From the cell containing the given text, extract its center point as [X, Y] coordinate. 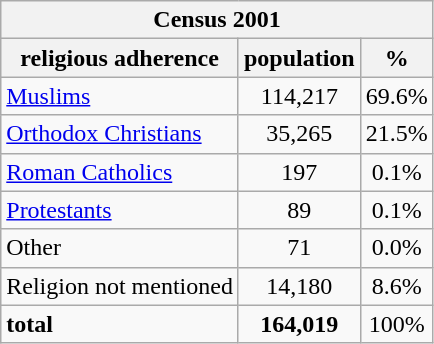
religious adherence [120, 58]
8.6% [396, 286]
89 [299, 210]
14,180 [299, 286]
Other [120, 248]
Census 2001 [218, 20]
Orthodox Christians [120, 134]
total [120, 324]
21.5% [396, 134]
0.0% [396, 248]
100% [396, 324]
population [299, 58]
71 [299, 248]
114,217 [299, 96]
% [396, 58]
35,265 [299, 134]
69.6% [396, 96]
Roman Catholics [120, 172]
Protestants [120, 210]
197 [299, 172]
Religion not mentioned [120, 286]
Muslims [120, 96]
164,019 [299, 324]
